Scan for the cell matching the given text and deliver its [x, y] coordinate at center. 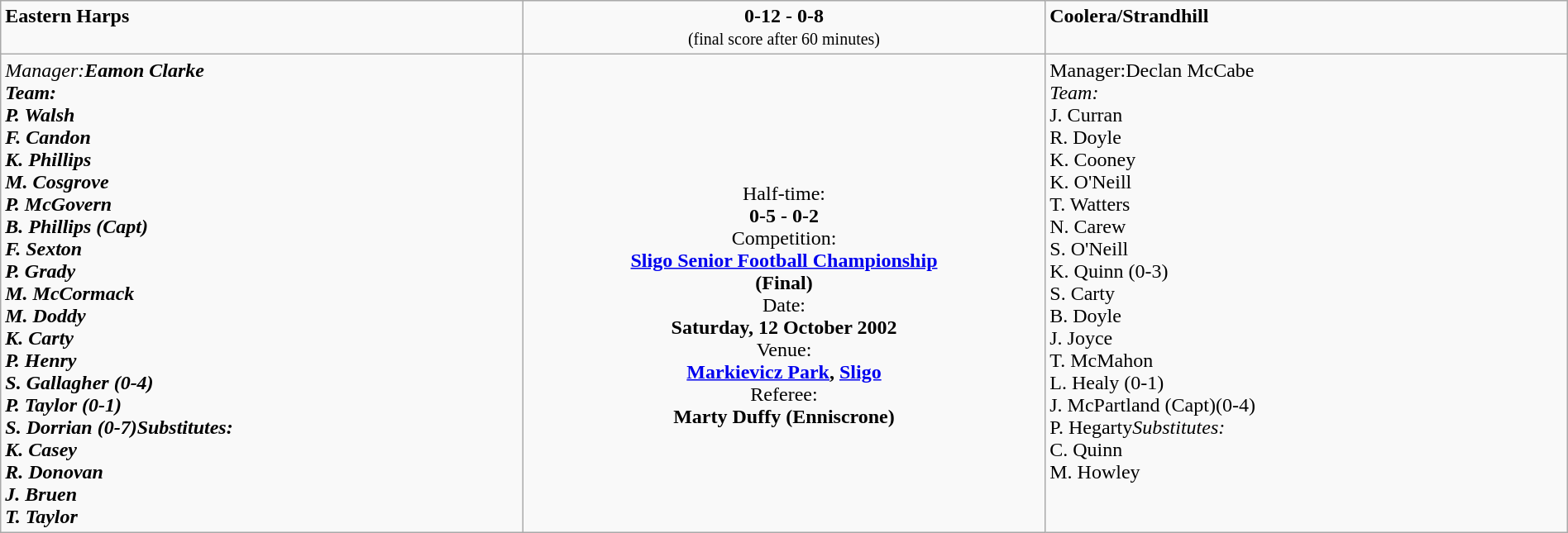
Eastern Harps [262, 28]
Coolera/Strandhill [1307, 28]
0-12 - 0-8(final score after 60 minutes) [784, 28]
